Pinpoint the cell where the given text exists, returning its [X, Y] midpoint coordinate. 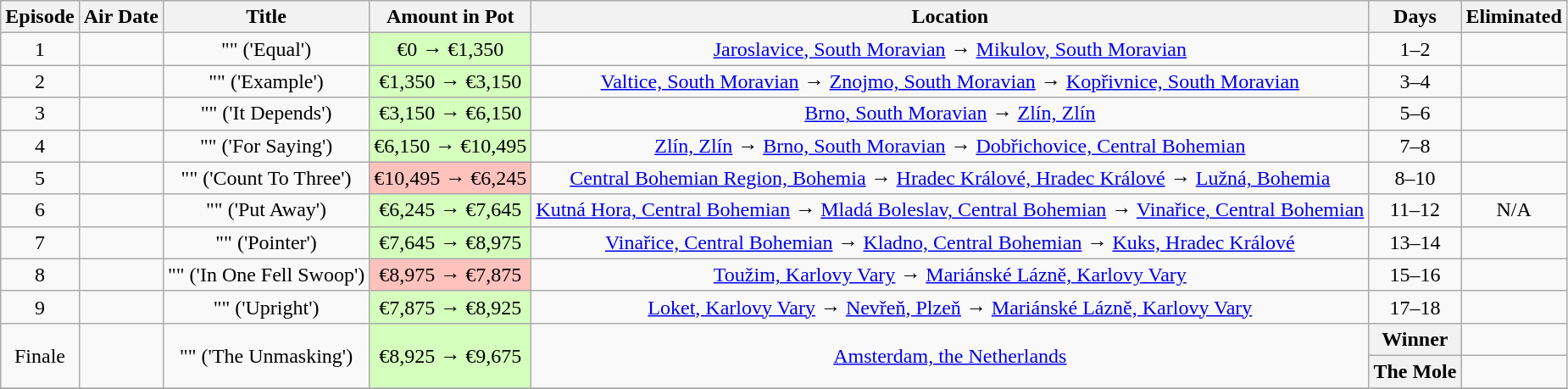
€3,150 → €6,150 [451, 114]
€0 → €1,350 [451, 49]
Toužim, Karlovy Vary → Mariánské Lázně, Karlovy Vary [950, 275]
"" ('Example') [266, 81]
"" ('Pointer') [266, 242]
Air Date [120, 17]
"" ('In One Fell Swoop') [266, 275]
4 [40, 146]
Location [950, 17]
Central Bohemian Region, Bohemia → Hradec Králové, Hradec Králové → Lužná, Bohemia [950, 178]
13–14 [1415, 242]
2 [40, 81]
Jaroslavice, South Moravian → Mikulov, South Moravian [950, 49]
3–4 [1415, 81]
€6,245 → €7,645 [451, 210]
1 [40, 49]
€1,350 → €3,150 [451, 81]
17–18 [1415, 307]
Title [266, 17]
6 [40, 210]
"" ('The Unmasking') [266, 355]
Episode [40, 17]
"" ('Upright') [266, 307]
9 [40, 307]
Amount in Pot [451, 17]
7–8 [1415, 146]
Finale [40, 355]
Brno, South Moravian → Zlín, Zlín [950, 114]
7 [40, 242]
5 [40, 178]
1–2 [1415, 49]
Valtice, South Moravian → Znojmo, South Moravian → Kopřivnice, South Moravian [950, 81]
N/A [1514, 210]
€8,925 → €9,675 [451, 355]
€6,150 → €10,495 [451, 146]
Eliminated [1514, 17]
Vinařice, Central Bohemian → Kladno, Central Bohemian → Kuks, Hradec Králové [950, 242]
The Mole [1415, 371]
Kutná Hora, Central Bohemian → Mladá Boleslav, Central Bohemian → Vinařice, Central Bohemian [950, 210]
5–6 [1415, 114]
Zlín, Zlín → Brno, South Moravian → Dobřichovice, Central Bohemian [950, 146]
"" ('Count To Three') [266, 178]
11–12 [1415, 210]
€8,975 → €7,875 [451, 275]
"" ('It Depends') [266, 114]
€7,875 → €8,925 [451, 307]
15–16 [1415, 275]
"" ('For Saying') [266, 146]
€7,645 → €8,975 [451, 242]
8–10 [1415, 178]
Winner [1415, 339]
8 [40, 275]
Loket, Karlovy Vary → Nevřeň, Plzeň → Mariánské Lázně, Karlovy Vary [950, 307]
"" ('Equal') [266, 49]
€10,495 → €6,245 [451, 178]
"" ('Put Away') [266, 210]
Amsterdam, the Netherlands [950, 355]
3 [40, 114]
Days [1415, 17]
